From the cell containing the given text, extract its center point as (X, Y) coordinate. 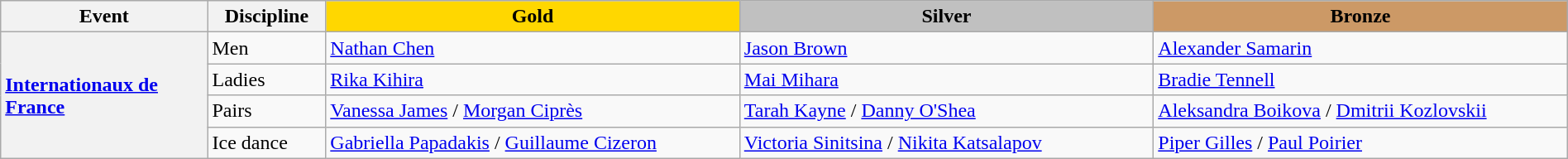
Pairs (266, 111)
Ladies (266, 79)
Vanessa James / Morgan Ciprès (533, 111)
Event (104, 17)
Gold (533, 17)
Jason Brown (946, 48)
Discipline (266, 17)
Aleksandra Boikova / Dmitrii Kozlovskii (1360, 111)
Bradie Tennell (1360, 79)
Bronze (1360, 17)
Victoria Sinitsina / Nikita Katsalapov (946, 142)
Silver (946, 17)
Nathan Chen (533, 48)
Tarah Kayne / Danny O'Shea (946, 111)
Gabriella Papadakis / Guillaume Cizeron (533, 142)
Men (266, 48)
Mai Mihara (946, 79)
Rika Kihira (533, 79)
Internationaux de France (104, 95)
Piper Gilles / Paul Poirier (1360, 142)
Ice dance (266, 142)
Alexander Samarin (1360, 48)
